Output the (X, Y) coordinate of the center of the cell containing the given text.  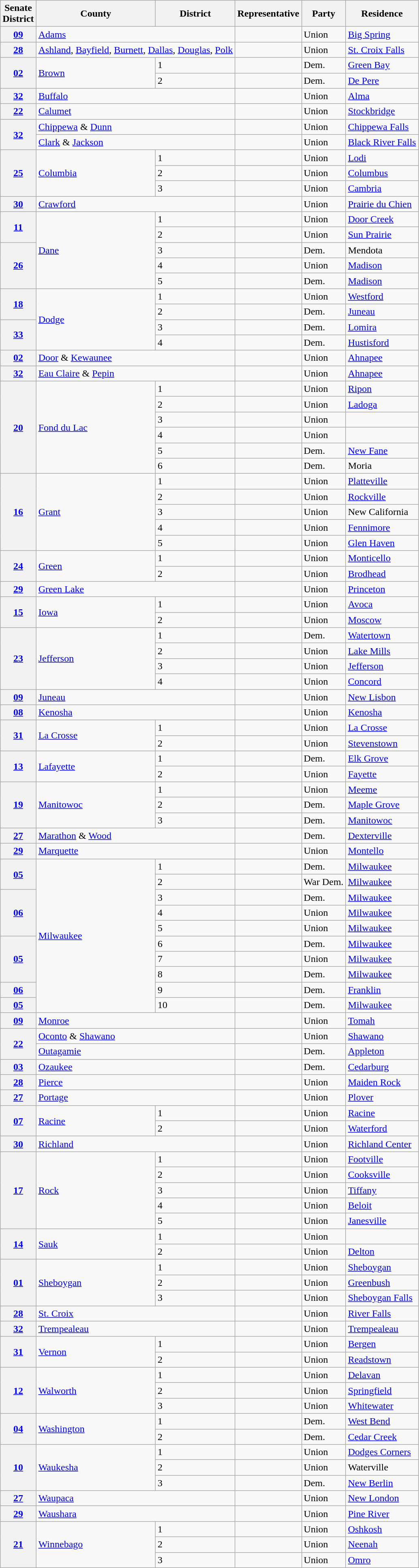
Maiden Rock (382, 1082)
New Berlin (382, 1483)
Green Bay (382, 65)
Ashland, Bayfield, Burnett, Dallas, Douglas, Polk (135, 50)
Party (323, 14)
Fennimore (382, 528)
Waterford (382, 1128)
Waterville (382, 1468)
Mendota (382, 250)
04 (18, 1429)
Avoca (382, 604)
Crawford (135, 204)
Representative (268, 14)
Footville (382, 1159)
Tiffany (382, 1190)
Winnebago (96, 1545)
Rock (96, 1190)
Dexterville (382, 836)
7 (195, 959)
Outagamie (135, 1051)
County (96, 14)
08 (18, 713)
Alma (382, 96)
Neenah (382, 1545)
Columbia (96, 173)
Westford (382, 296)
Waushara (135, 1514)
Brown (96, 73)
Stockbridge (382, 111)
Lodi (382, 157)
Brodhead (382, 574)
Ladoga (382, 404)
Pierce (135, 1082)
Walworth (96, 1390)
Omro (382, 1560)
07 (18, 1121)
11 (18, 227)
Grant (96, 512)
Marquette (135, 851)
Door Creek (382, 219)
Chippewa & Dunn (135, 127)
Dodge (96, 319)
Cooksville (382, 1174)
Clark & Jackson (135, 142)
Ripon (382, 389)
Door & Kewaunee (135, 358)
Lafayette (96, 766)
12 (18, 1390)
St. Croix Falls (382, 50)
20 (18, 427)
14 (18, 1244)
Stevenstown (382, 743)
Vernon (96, 1352)
War Dem. (323, 882)
New Lisbon (382, 697)
Fond du Lac (96, 427)
01 (18, 1283)
Whitewater (382, 1406)
Waupaca (135, 1498)
Prairie du Chien (382, 204)
Monroe (135, 1021)
18 (18, 304)
Buffalo (135, 96)
24 (18, 566)
13 (18, 766)
8 (195, 974)
Waukesha (96, 1468)
Delavan (382, 1375)
Franklin (382, 990)
Moscow (382, 620)
Big Spring (382, 34)
Portage (135, 1098)
Greenbush (382, 1283)
Fayette (382, 774)
Sheboygan Falls (382, 1298)
Janesville (382, 1221)
Adams (135, 34)
Readstown (382, 1360)
Eau Claire & Pepin (135, 373)
Iowa (96, 612)
West Bend (382, 1421)
23 (18, 658)
15 (18, 612)
26 (18, 266)
Platteville (382, 481)
River Falls (382, 1313)
Dodges Corners (382, 1452)
21 (18, 1545)
Washington (96, 1429)
Shawano (382, 1036)
New California (382, 512)
De Pere (382, 81)
9 (195, 990)
Sun Prairie (382, 235)
Lomira (382, 327)
Appleton (382, 1051)
Cedar Creek (382, 1437)
New London (382, 1498)
St. Croix (135, 1313)
Richland Center (382, 1144)
Ozaukee (135, 1067)
Meeme (382, 789)
Princeton (382, 589)
Pine River (382, 1514)
Columbus (382, 173)
District (195, 14)
Calumet (135, 111)
SenateDistrict (18, 14)
Oconto & Shawano (135, 1036)
New Fane (382, 451)
Oshkosh (382, 1529)
Cambria (382, 188)
Hustisford (382, 343)
Maple Grove (382, 805)
03 (18, 1067)
Chippewa Falls (382, 127)
Cedarburg (382, 1067)
Lake Mills (382, 651)
Delton (382, 1252)
33 (18, 335)
Monticello (382, 558)
Concord (382, 681)
Residence (382, 14)
Montello (382, 851)
Elk Grove (382, 759)
Springfield (382, 1390)
Watertown (382, 635)
Tomah (382, 1021)
Beloit (382, 1206)
Sauk (96, 1244)
19 (18, 805)
Marathon & Wood (135, 836)
Glen Haven (382, 543)
Dane (96, 250)
Richland (135, 1144)
Bergen (382, 1344)
Green (96, 566)
Plover (382, 1098)
Moria (382, 466)
Black River Falls (382, 142)
16 (18, 512)
Green Lake (135, 589)
17 (18, 1190)
25 (18, 173)
Rockville (382, 497)
